Scan for the cell matching the given text and deliver its (x, y) coordinate at center. 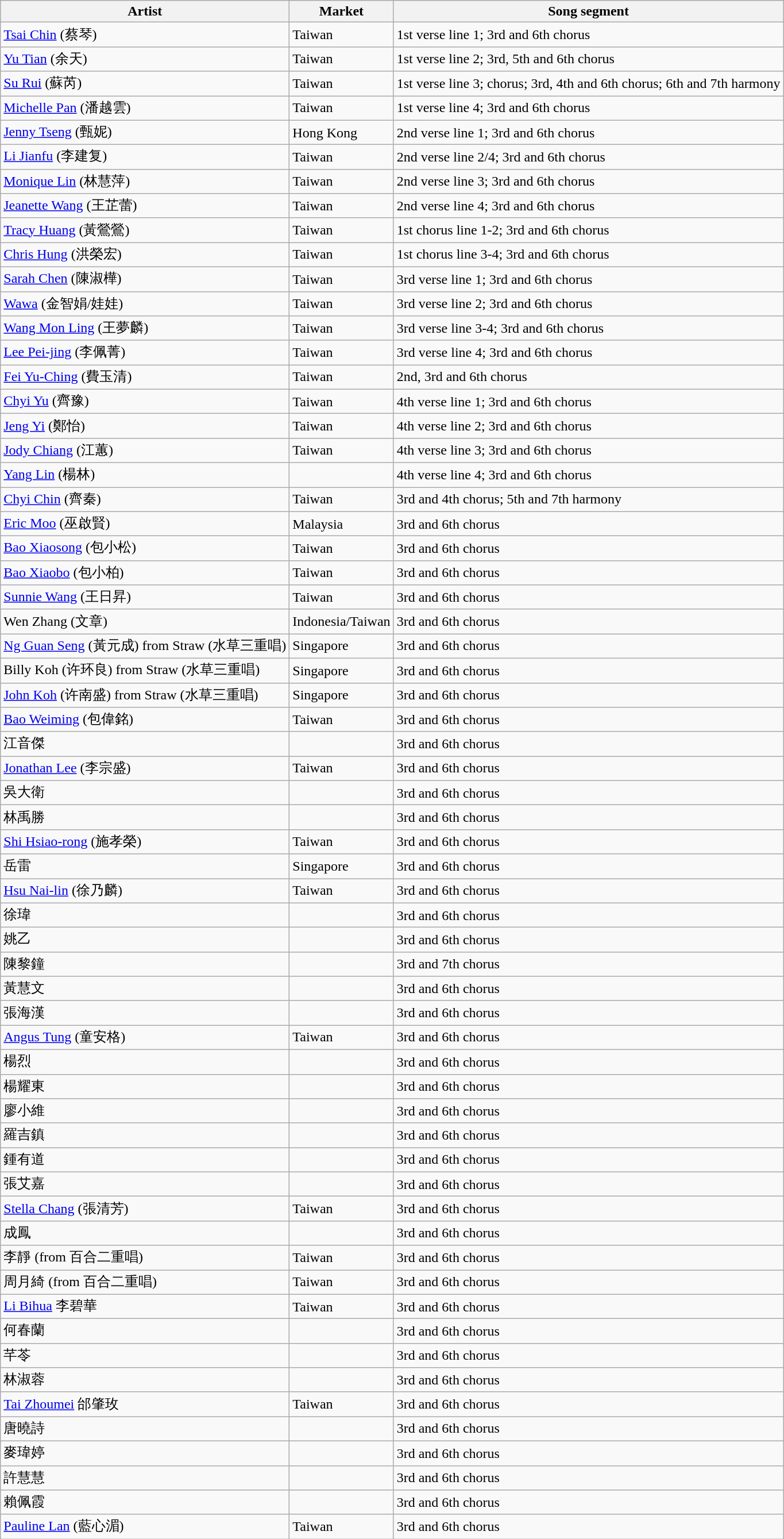
Yu Tian (余天) (145, 59)
Eric Moo (巫啟賢) (145, 524)
楊烈 (145, 1062)
2nd, 3rd and 6th chorus (588, 377)
1st verse line 4; 3rd and 6th chorus (588, 108)
Bao Weiming (包偉銘) (145, 720)
3rd verse line 4; 3rd and 6th chorus (588, 353)
張海漢 (145, 1013)
1st verse line 3; chorus; 3rd, 4th and 6th chorus; 6th and 7th harmony (588, 84)
John Koh (许南盛) from Straw (水草三重唱) (145, 695)
Hsu Nai-lin (徐乃麟) (145, 891)
3rd verse line 3-4; 3rd and 6th chorus (588, 329)
張艾嘉 (145, 1184)
Market (341, 11)
Bao Xiaobo (包小柏) (145, 572)
Jody Chiang (江蕙) (145, 451)
林禹勝 (145, 817)
許慧慧 (145, 1478)
Li Jianfu (李建复) (145, 157)
Su Rui (蘇芮) (145, 84)
Stella Chang (張清芳) (145, 1209)
Wen Zhang (文章) (145, 622)
芊苓 (145, 1355)
周月綺 (from 百合二重唱) (145, 1283)
Tracy Huang (黃鶯鶯) (145, 230)
4th verse line 2; 3rd and 6th chorus (588, 426)
3rd verse line 1; 3rd and 6th chorus (588, 279)
陳黎鐘 (145, 964)
Indonesia/Taiwan (341, 622)
姚乙 (145, 940)
2nd verse line 2/4; 3rd and 6th chorus (588, 157)
4th verse line 4; 3rd and 6th chorus (588, 475)
Wang Mon Ling (王夢麟) (145, 329)
1st chorus line 1-2; 3rd and 6th chorus (588, 230)
林淑蓉 (145, 1380)
3rd and 4th chorus; 5th and 7th harmony (588, 500)
麥瑋婷 (145, 1453)
吳大衛 (145, 793)
3rd and 7th chorus (588, 964)
1st chorus line 3-4; 3rd and 6th chorus (588, 255)
鍾有道 (145, 1160)
Wawa (金智娟/娃娃) (145, 303)
楊耀東 (145, 1086)
成鳳 (145, 1233)
2nd verse line 1; 3rd and 6th chorus (588, 132)
2nd verse line 3; 3rd and 6th chorus (588, 182)
Tai Zhoumei 邰肇玫 (145, 1405)
Ng Guan Seng (黃元成) from Straw (水草三重唱) (145, 646)
Chris Hung (洪榮宏) (145, 255)
Shi Hsiao-rong (施孝榮) (145, 841)
李靜 (from 百合二重唱) (145, 1257)
Hong Kong (341, 132)
何春蘭 (145, 1331)
3rd verse line 2; 3rd and 6th chorus (588, 303)
Yang Lin (楊林) (145, 475)
Jonathan Lee (李宗盛) (145, 769)
岳雷 (145, 867)
Jeanette Wang (王芷蕾) (145, 206)
Sunnie Wang (王日昇) (145, 598)
Billy Koh (许环良) from Straw (水草三重唱) (145, 670)
1st verse line 1; 3rd and 6th chorus (588, 34)
Lee Pei-jing (李佩菁) (145, 353)
Li Bihua 李碧華 (145, 1307)
Chyi Chin (齊秦) (145, 500)
Michelle Pan (潘越雲) (145, 108)
4th verse line 1; 3rd and 6th chorus (588, 401)
徐瑋 (145, 915)
1st verse line 2; 3rd, 5th and 6th chorus (588, 59)
Pauline Lan (藍心湄) (145, 1526)
Angus Tung (童安格) (145, 1038)
賴佩霞 (145, 1502)
Fei Yu-Ching (費玉清) (145, 377)
Jenny Tseng (甄妮) (145, 132)
羅吉鎮 (145, 1136)
Malaysia (341, 524)
Tsai Chin (蔡琴) (145, 34)
2nd verse line 4; 3rd and 6th chorus (588, 206)
Bao Xiaosong (包小松) (145, 548)
唐曉詩 (145, 1429)
江音傑 (145, 744)
Song segment (588, 11)
4th verse line 3; 3rd and 6th chorus (588, 451)
Sarah Chen (陳淑樺) (145, 279)
廖小維 (145, 1111)
Monique Lin (林慧萍) (145, 182)
Jeng Yi (鄭怡) (145, 426)
Chyi Yu (齊豫) (145, 401)
Artist (145, 11)
黃慧文 (145, 988)
